Return the (X, Y) coordinate for the center point of the cell that contains the specified text.  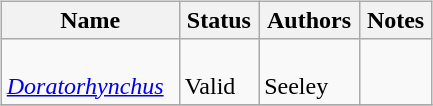
Valid (219, 72)
Authors (310, 20)
Doratorhynchus (90, 72)
Notes (395, 20)
Name (90, 20)
Status (219, 20)
Seeley (303, 72)
